Return [X, Y] of the center of cell containing provided text 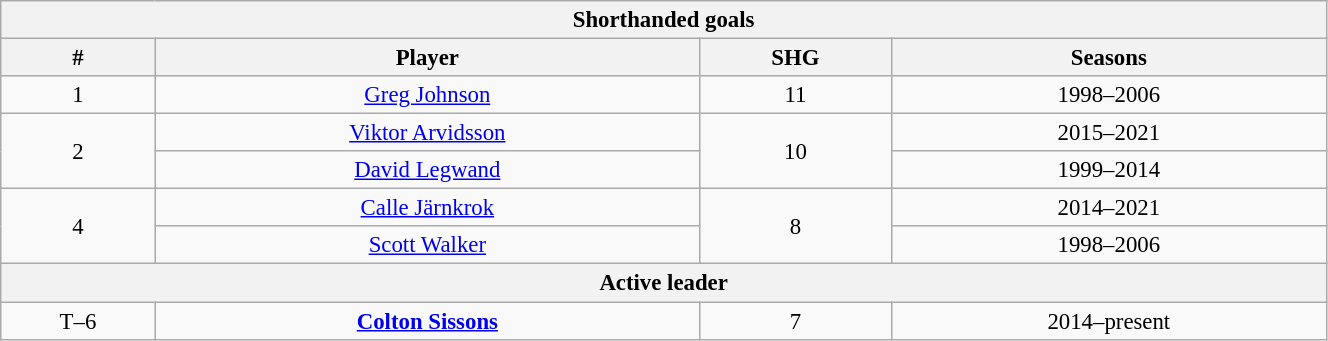
Shorthanded goals [664, 20]
2014–present [1108, 321]
11 [796, 95]
Scott Walker [427, 245]
1999–2014 [1108, 170]
8 [796, 226]
10 [796, 152]
T–6 [78, 321]
Player [427, 58]
Viktor Arvidsson [427, 133]
Seasons [1108, 58]
7 [796, 321]
SHG [796, 58]
Greg Johnson [427, 95]
David Legwand [427, 170]
1 [78, 95]
Calle Järnkrok [427, 208]
# [78, 58]
2 [78, 152]
Active leader [664, 283]
Colton Sissons [427, 321]
2014–2021 [1108, 208]
4 [78, 226]
2015–2021 [1108, 133]
